Pinpoint the cell where the given text exists, returning its (x, y) midpoint coordinate. 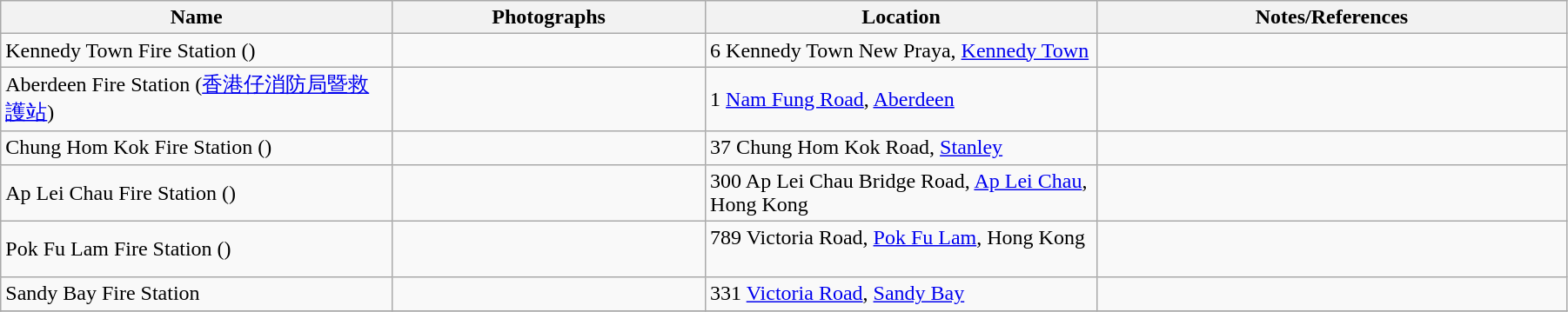
37 Chung Hom Kok Road, Stanley (901, 148)
1 Nam Fung Road, Aberdeen (901, 99)
Chung Hom Kok Fire Station () (197, 148)
331 Victoria Road, Sandy Bay (901, 294)
Ap Lei Chau Fire Station () (197, 193)
Notes/References (1331, 17)
789 Victoria Road, Pok Fu Lam, Hong Kong (901, 249)
6 Kennedy Town New Praya, Kennedy Town (901, 50)
300 Ap Lei Chau Bridge Road, Ap Lei Chau, Hong Kong (901, 193)
Sandy Bay Fire Station (197, 294)
Kennedy Town Fire Station () (197, 50)
Photographs (549, 17)
Aberdeen Fire Station (香港仔消防局暨救護站) (197, 99)
Location (901, 17)
Name (197, 17)
Pok Fu Lam Fire Station () (197, 249)
